Detect which cell encompasses the target text, then output its [x, y] center coordinate. 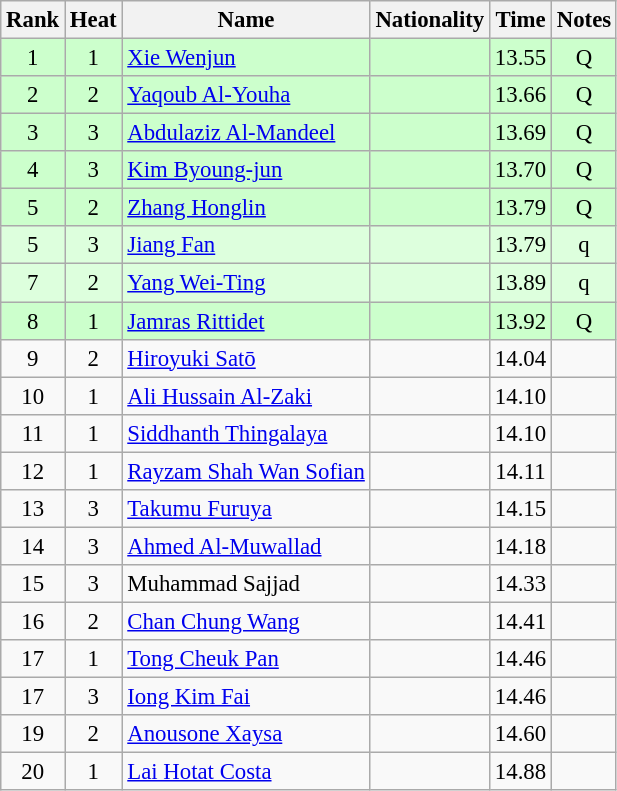
Kim Byoung-jun [246, 170]
Rayzam Shah Wan Sofian [246, 471]
20 [33, 772]
Anousone Xaysa [246, 734]
Rank [33, 20]
11 [33, 433]
Lai Hotat Costa [246, 772]
Time [521, 20]
Zhang Honglin [246, 208]
13 [33, 509]
Nationality [430, 20]
14.33 [521, 584]
Siddhanth Thingalaya [246, 433]
10 [33, 396]
Yang Wei-Ting [246, 283]
Tong Cheuk Pan [246, 659]
Notes [584, 20]
7 [33, 283]
13.92 [521, 321]
14.18 [521, 546]
Yaqoub Al-Youha [246, 95]
Takumu Furuya [246, 509]
14.15 [521, 509]
13.89 [521, 283]
Chan Chung Wang [246, 621]
Jamras Rittidet [246, 321]
8 [33, 321]
9 [33, 358]
13.55 [521, 58]
Jiang Fan [246, 245]
19 [33, 734]
13.69 [521, 133]
Name [246, 20]
14.88 [521, 772]
Xie Wenjun [246, 58]
Muhammad Sajjad [246, 584]
14.41 [521, 621]
Ali Hussain Al-Zaki [246, 396]
13.70 [521, 170]
4 [33, 170]
12 [33, 471]
15 [33, 584]
14.60 [521, 734]
16 [33, 621]
14.04 [521, 358]
Hiroyuki Satō [246, 358]
14 [33, 546]
13.66 [521, 95]
14.11 [521, 471]
Ahmed Al-Muwallad [246, 546]
Heat [94, 20]
Iong Kim Fai [246, 697]
Abdulaziz Al-Mandeel [246, 133]
